For the text-containing cell, return its midpoint in (x, y) coordinate format. 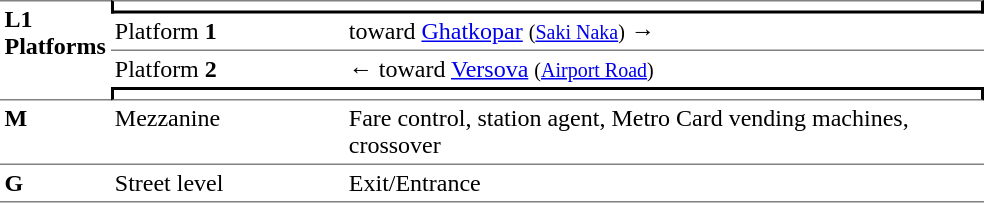
Exit/Entrance (664, 184)
← toward Versova (Airport Road) (664, 69)
Fare control, station agent, Metro Card vending machines, crossover (664, 132)
Street level (227, 184)
Platform 1 (227, 33)
Platform 2 (227, 69)
G (55, 184)
toward Ghatkopar (Saki Naka) → (664, 33)
M (55, 132)
Mezzanine (227, 132)
L1Platforms (55, 50)
